Locate the cell with the specified text and output its [x, y] center coordinate. 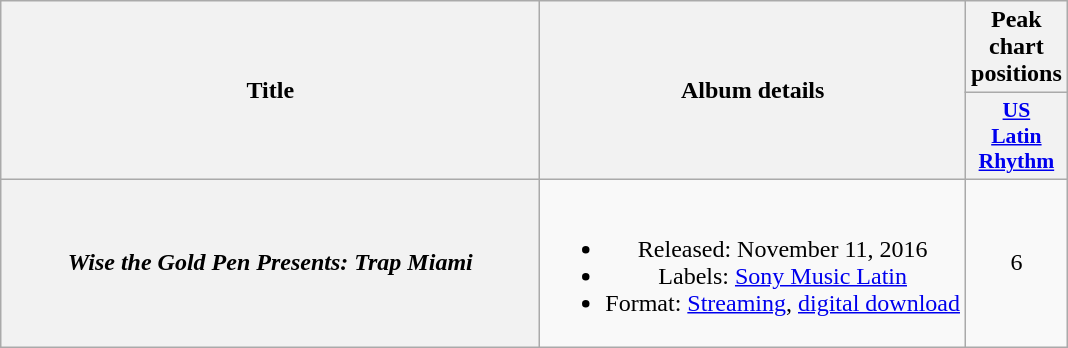
Wise the Gold Pen Presents: Trap Miami [270, 262]
6 [1017, 262]
USLatinRhythm [1017, 136]
Released: November 11, 2016Labels: Sony Music LatinFormat: Streaming, digital download [753, 262]
Peak chart positions [1017, 47]
Album details [753, 90]
Title [270, 90]
